Detect which cell encompasses the target text, then output its [X, Y] center coordinate. 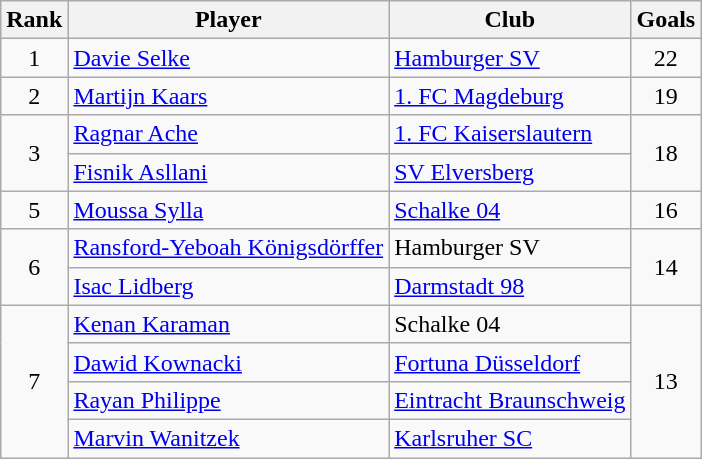
Fisnik Asllani [228, 172]
Rank [34, 20]
Club [510, 20]
Ransford-Yeboah Königsdörffer [228, 248]
22 [666, 58]
Davie Selke [228, 58]
Rayan Philippe [228, 400]
Goals [666, 20]
Eintracht Braunschweig [510, 400]
1. FC Magdeburg [510, 96]
Moussa Sylla [228, 210]
Martijn Kaars [228, 96]
6 [34, 267]
Marvin Wanitzek [228, 438]
Ragnar Ache [228, 134]
7 [34, 381]
5 [34, 210]
13 [666, 381]
18 [666, 153]
Darmstadt 98 [510, 286]
1 [34, 58]
14 [666, 267]
1. FC Kaiserslautern [510, 134]
SV Elversberg [510, 172]
Isac Lidberg [228, 286]
19 [666, 96]
3 [34, 153]
Player [228, 20]
Karlsruher SC [510, 438]
Fortuna Düsseldorf [510, 362]
Dawid Kownacki [228, 362]
16 [666, 210]
Kenan Karaman [228, 324]
2 [34, 96]
